Output the [x, y] coordinate of the center of the cell containing the given text.  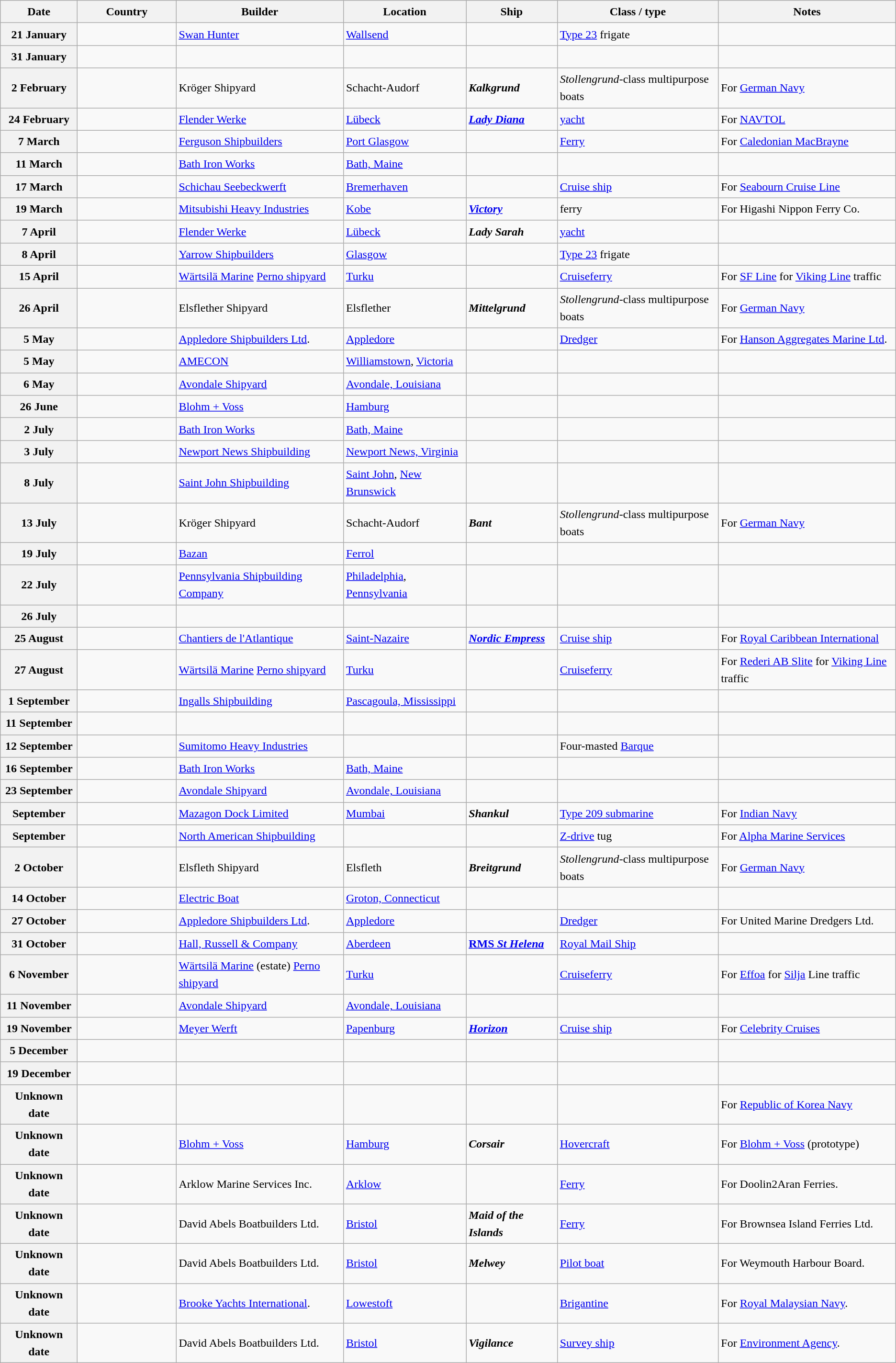
Nordic Empress [512, 639]
For Higashi Nippon Ferry Co. [807, 209]
12 September [39, 746]
2 February [39, 88]
Wärtsilä Marine (estate) Perno shipyard [259, 975]
Survey ship [638, 1343]
For SF Line for Viking Line traffic [807, 277]
Type 209 submarine [638, 814]
27 October [39, 921]
Sumitomo Heavy Industries [259, 746]
For Effoa for Silja Line traffic [807, 975]
26 July [39, 616]
ferry [638, 209]
21 January [39, 34]
Electric Boat [259, 898]
Mumbai [404, 814]
Country [127, 11]
8 April [39, 254]
Ferrol [404, 553]
Meyer Werft [259, 1028]
For Royal Caribbean International [807, 639]
Saint John Shipbuilding [259, 483]
Yarrow Shipbuilders [259, 254]
Bazan [259, 553]
Horizon [512, 1028]
Location [404, 11]
For Hanson Aggregates Marine Ltd. [807, 339]
Bremerhaven [404, 187]
31 October [39, 943]
19 December [39, 1073]
Elsflether [404, 308]
For Doolin2Aran Ferries. [807, 1184]
3 July [39, 452]
For United Marine Dredgers Ltd. [807, 921]
7 March [39, 142]
Swan Hunter [259, 34]
Lady Sarah [512, 232]
Bant [512, 523]
2 October [39, 867]
Ferguson Shipbuilders [259, 142]
Arklow [404, 1184]
Brigantine [638, 1303]
Corsair [512, 1144]
Elsfleth Shipyard [259, 867]
Port Glasgow [404, 142]
Lady Diana [512, 119]
Hall, Russell & Company [259, 943]
23 September [39, 791]
Groton, Connecticut [404, 898]
RMS St Helena [512, 943]
14 October [39, 898]
Royal Mail Ship [638, 943]
Four-masted Barque [638, 746]
Schichau Seebeckwerft [259, 187]
1 September [39, 701]
Class / type [638, 11]
19 November [39, 1028]
Williamstown, Victoria [404, 362]
25 August [39, 639]
Chantiers de l'Atlantique [259, 639]
Kobe [404, 209]
Date [39, 11]
5 December [39, 1050]
Melwey [512, 1264]
Ingalls Shipbuilding [259, 701]
AMECON [259, 362]
Pilot boat [638, 1264]
11 November [39, 1005]
For Republic of Korea Navy [807, 1104]
Ship [512, 11]
For Rederi AB Slite for Viking Line traffic [807, 669]
17 March [39, 187]
Shankul [512, 814]
8 July [39, 483]
22 July [39, 585]
Arklow Marine Services Inc. [259, 1184]
Brooke Yachts International. [259, 1303]
26 April [39, 308]
24 February [39, 119]
For Weymouth Harbour Board. [807, 1264]
For Brownsea Island Ferries Ltd. [807, 1224]
Maid of the Islands [512, 1224]
Philadelphia, Pennsylvania [404, 585]
Papenburg [404, 1028]
26 June [39, 407]
For Caledonian MacBrayne [807, 142]
Mittelgrund [512, 308]
Mazagon Dock Limited [259, 814]
Newport News Shipbuilding [259, 452]
19 July [39, 553]
Breitgrund [512, 867]
Kalkgrund [512, 88]
13 July [39, 523]
19 March [39, 209]
For Indian Navy [807, 814]
Hovercraft [638, 1144]
Mitsubishi Heavy Industries [259, 209]
Pascagoula, Mississippi [404, 701]
Wallsend [404, 34]
Lowestoft [404, 1303]
North American Shipbuilding [259, 836]
Builder [259, 11]
Aberdeen [404, 943]
7 April [39, 232]
For Environment Agency. [807, 1343]
Elsfleth [404, 867]
Victory [512, 209]
For Celebrity Cruises [807, 1028]
Glasgow [404, 254]
6 May [39, 384]
For Blohm + Voss (prototype) [807, 1144]
Newport News, Virginia [404, 452]
11 March [39, 164]
27 August [39, 669]
Vigilance [512, 1343]
Saint-Nazaire [404, 639]
2 July [39, 429]
31 January [39, 56]
16 September [39, 769]
11 September [39, 723]
15 April [39, 277]
For NAVTOL [807, 119]
For Alpha Marine Services [807, 836]
Z-drive tug [638, 836]
Notes [807, 11]
Elsflether Shipyard [259, 308]
For Seabourn Cruise Line [807, 187]
Pennsylvania Shipbuilding Company [259, 585]
Saint John, New Brunswick [404, 483]
6 November [39, 975]
For Royal Malaysian Navy. [807, 1303]
